Extract the [x, y] coordinate from the center of the cell holding the provided text.  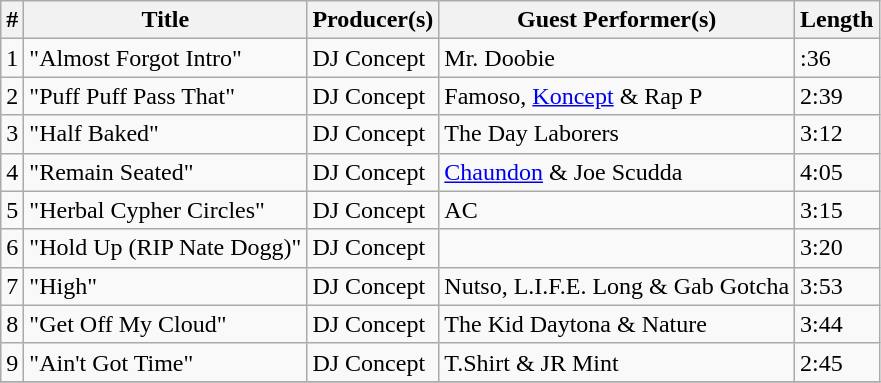
"Herbal Cypher Circles" [166, 210]
"Puff Puff Pass That" [166, 96]
Mr. Doobie [617, 58]
3:15 [837, 210]
3:53 [837, 286]
The Day Laborers [617, 134]
4 [12, 172]
AC [617, 210]
7 [12, 286]
Nutso, L.I.F.E. Long & Gab Gotcha [617, 286]
Guest Performer(s) [617, 20]
6 [12, 248]
"Almost Forgot Intro" [166, 58]
T.Shirt & JR Mint [617, 362]
2:39 [837, 96]
:36 [837, 58]
2 [12, 96]
4:05 [837, 172]
"Half Baked" [166, 134]
Producer(s) [373, 20]
Length [837, 20]
8 [12, 324]
3:20 [837, 248]
3:44 [837, 324]
3 [12, 134]
"Hold Up (RIP Nate Dogg)" [166, 248]
# [12, 20]
The Kid Daytona & Nature [617, 324]
"Get Off My Cloud" [166, 324]
Title [166, 20]
3:12 [837, 134]
"High" [166, 286]
"Ain't Got Time" [166, 362]
2:45 [837, 362]
"Remain Seated" [166, 172]
Chaundon & Joe Scudda [617, 172]
5 [12, 210]
Famoso, Koncept & Rap P [617, 96]
1 [12, 58]
9 [12, 362]
